Return (X, Y) of the center of cell containing provided text 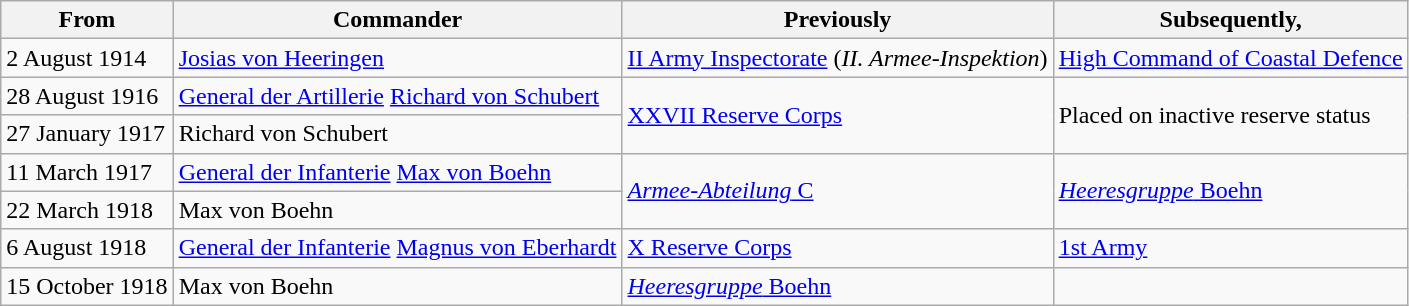
General der Infanterie Max von Boehn (398, 172)
General der Infanterie Magnus von Eberhardt (398, 248)
2 August 1914 (87, 58)
Previously (838, 20)
6 August 1918 (87, 248)
Armee-Abteilung C (838, 191)
28 August 1916 (87, 96)
XXVII Reserve Corps (838, 115)
General der Artillerie Richard von Schubert (398, 96)
22 March 1918 (87, 210)
High Command of Coastal Defence (1230, 58)
11 March 1917 (87, 172)
From (87, 20)
Commander (398, 20)
Josias von Heeringen (398, 58)
Placed on inactive reserve status (1230, 115)
Subsequently, (1230, 20)
X Reserve Corps (838, 248)
1st Army (1230, 248)
Richard von Schubert (398, 134)
27 January 1917 (87, 134)
15 October 1918 (87, 286)
II Army Inspectorate (II. Armee-Inspektion) (838, 58)
